Find where the given text appears and provide that cell's center as (X, Y) coordinate. 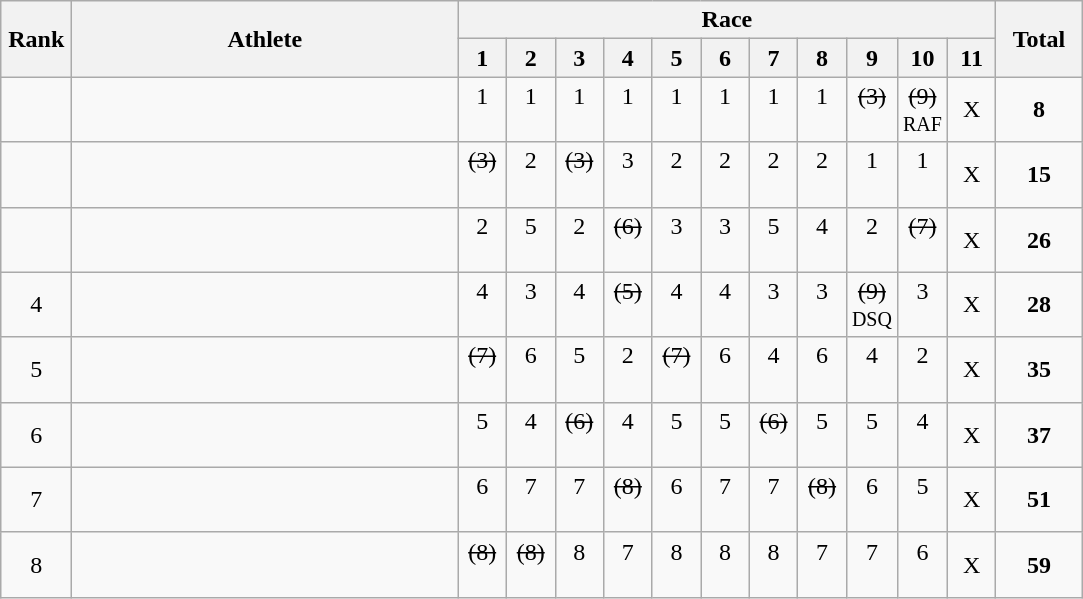
26 (1039, 240)
Rank (36, 39)
(5) (628, 304)
35 (1039, 370)
59 (1039, 564)
Total (1039, 39)
(9)RAF (922, 110)
28 (1039, 304)
9 (872, 58)
Race (727, 20)
(9)DSQ (872, 304)
10 (922, 58)
11 (972, 58)
Athlete (265, 39)
37 (1039, 434)
51 (1039, 500)
15 (1039, 174)
